Scan for the cell matching the given text and deliver its (x, y) coordinate at center. 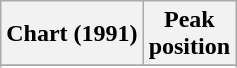
Peakposition (189, 34)
Chart (1991) (72, 34)
